Output the [X, Y] coordinate of the center of the cell containing the given text.  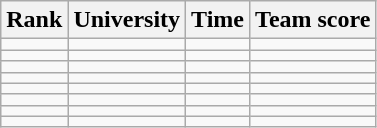
University [127, 20]
Rank [34, 20]
Team score [313, 20]
Time [218, 20]
